Provide the (X, Y) coordinate of the cell's center where the given text is located.  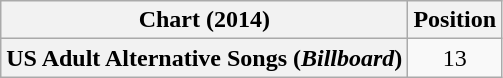
Chart (2014) (204, 20)
US Adult Alternative Songs (Billboard) (204, 58)
Position (455, 20)
13 (455, 58)
